Pinpoint the cell where the given text exists, returning its (x, y) midpoint coordinate. 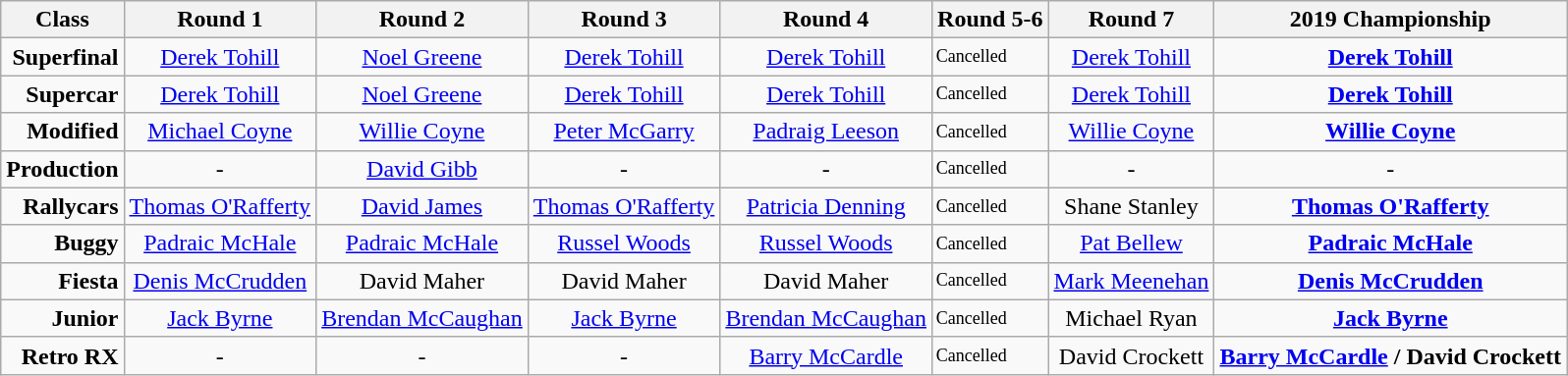
Junior (63, 318)
Class (63, 20)
Michael Ryan (1132, 318)
Production (63, 169)
Supercar (63, 94)
Round 7 (1132, 20)
2019 Championship (1391, 20)
Barry McCardle (826, 355)
Pat Bellew (1132, 243)
Peter McGarry (624, 132)
Round 5-6 (990, 20)
Mark Meenehan (1132, 281)
Patricia Denning (826, 206)
Michael Coyne (220, 132)
Barry McCardle / David Crockett (1391, 355)
David Gibb (422, 169)
Rallycars (63, 206)
Round 4 (826, 20)
Round 1 (220, 20)
Fiesta (63, 281)
Shane Stanley (1132, 206)
Round 2 (422, 20)
Padraig Leeson (826, 132)
David Crockett (1132, 355)
Retro RX (63, 355)
Buggy (63, 243)
Modified (63, 132)
Superfinal (63, 57)
David James (422, 206)
Round 3 (624, 20)
